Return the (x, y) coordinate for the center point of the cell that contains the specified text.  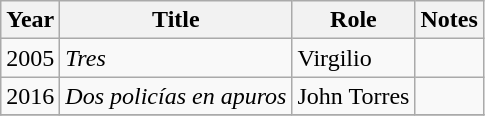
2005 (30, 58)
2016 (30, 96)
Year (30, 20)
Dos policías en apuros (176, 96)
Title (176, 20)
Role (354, 20)
John Torres (354, 96)
Tres (176, 58)
Notes (449, 20)
Virgilio (354, 58)
